Output the [X, Y] coordinate of the center of the cell containing the given text.  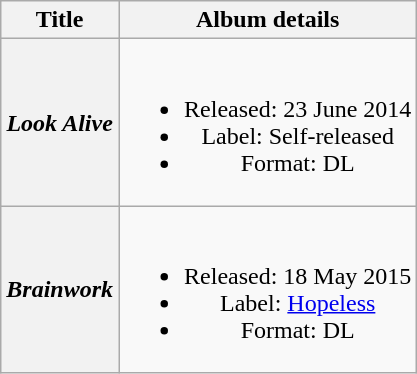
Album details [268, 20]
Look Alive [60, 122]
Title [60, 20]
Released: 18 May 2015Label: HopelessFormat: DL [268, 290]
Brainwork [60, 290]
Released: 23 June 2014Label: Self-releasedFormat: DL [268, 122]
